For the text-containing cell, return its midpoint in [X, Y] coordinate format. 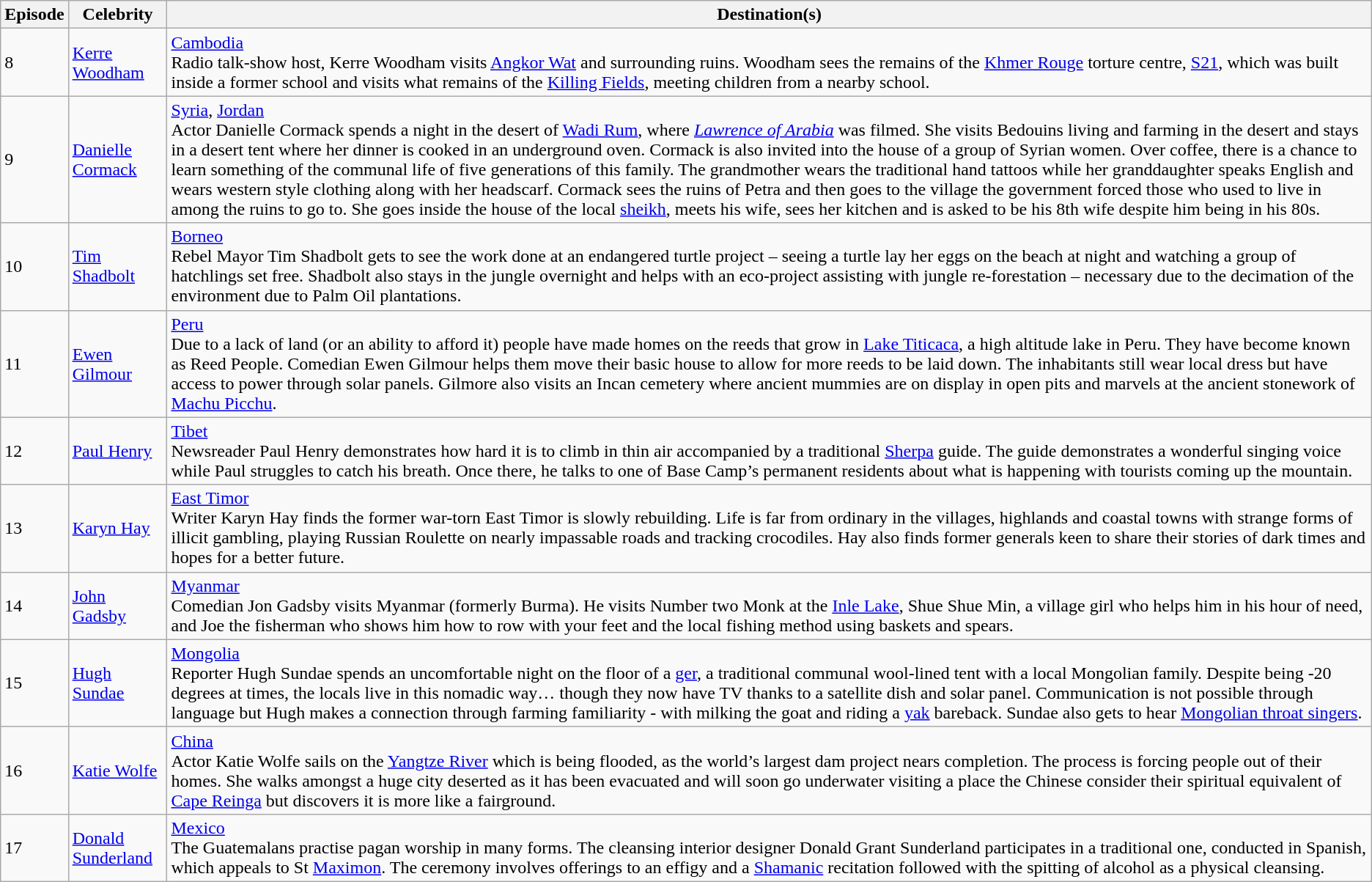
11 [34, 364]
8 [34, 62]
Katie Wolfe [117, 770]
Karyn Hay [117, 528]
John Gadsby [117, 606]
12 [34, 451]
Celebrity [117, 15]
17 [34, 848]
Episode [34, 15]
13 [34, 528]
Paul Henry [117, 451]
15 [34, 683]
Ewen Gilmour [117, 364]
14 [34, 606]
Donald Sunderland [117, 848]
10 [34, 267]
Danielle Cormack [117, 160]
9 [34, 160]
16 [34, 770]
Destination(s) [770, 15]
Tim Shadbolt [117, 267]
Kerre Woodham [117, 62]
Hugh Sundae [117, 683]
